Scan for the cell matching the given text and deliver its [x, y] coordinate at center. 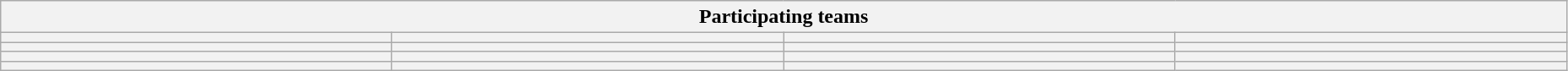
Participating teams [784, 17]
